Find where the given text appears and provide that cell's center as [x, y] coordinate. 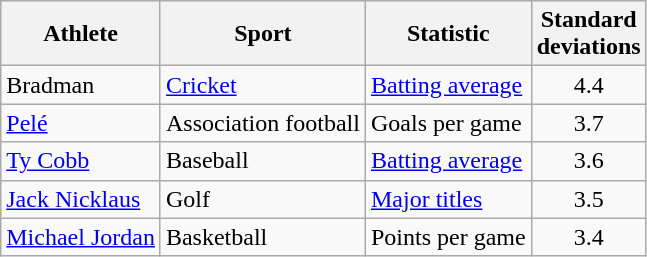
Baseball [262, 161]
Basketball [262, 237]
3.6 [588, 161]
Standarddeviations [588, 34]
Statistic [448, 34]
Athlete [81, 34]
Sport [262, 34]
Major titles [448, 199]
Points per game [448, 237]
Goals per game [448, 123]
Jack Nicklaus [81, 199]
Ty Cobb [81, 161]
3.4 [588, 237]
Golf [262, 199]
Michael Jordan [81, 237]
Bradman [81, 85]
Association football [262, 123]
Cricket [262, 85]
3.7 [588, 123]
Pelé [81, 123]
4.4 [588, 85]
3.5 [588, 199]
